Return the [X, Y] coordinate for the center point of the cell that contains the specified text.  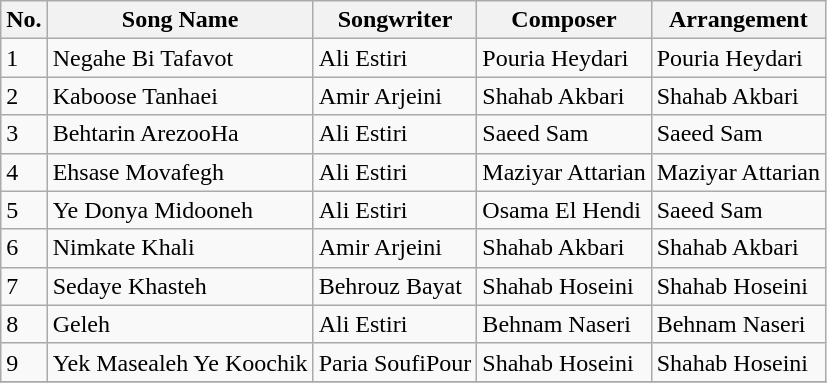
7 [24, 286]
No. [24, 20]
Kaboose Tanhaei [180, 96]
Song Name [180, 20]
Behtarin ArezooHa [180, 134]
8 [24, 324]
5 [24, 210]
Negahe Bi Tafavot [180, 58]
6 [24, 248]
4 [24, 172]
Nimkate Khali [180, 248]
Sedaye Khasteh [180, 286]
Ye Donya Midooneh [180, 210]
Ehsase Movafegh [180, 172]
Arrangement [738, 20]
Yek Masealeh Ye Koochik [180, 362]
1 [24, 58]
Behrouz Bayat [395, 286]
Composer [564, 20]
Geleh [180, 324]
Paria SoufiPour [395, 362]
Songwriter [395, 20]
2 [24, 96]
Osama El Hendi [564, 210]
9 [24, 362]
3 [24, 134]
